Identify which cell holds the provided text, then report its (X, Y) central coordinate. 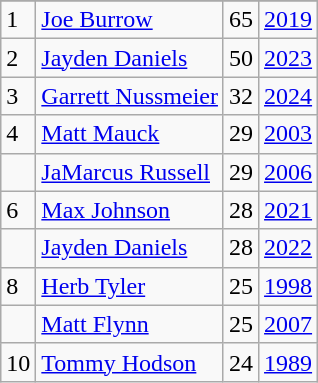
2024 (288, 96)
Joe Burrow (130, 20)
6 (18, 210)
2 (18, 58)
50 (240, 58)
2023 (288, 58)
24 (240, 362)
2003 (288, 134)
65 (240, 20)
2007 (288, 324)
1 (18, 20)
2022 (288, 248)
4 (18, 134)
Max Johnson (130, 210)
8 (18, 286)
Matt Mauck (130, 134)
3 (18, 96)
2019 (288, 20)
32 (240, 96)
JaMarcus Russell (130, 172)
2021 (288, 210)
Matt Flynn (130, 324)
Garrett Nussmeier (130, 96)
Tommy Hodson (130, 362)
10 (18, 362)
2006 (288, 172)
1998 (288, 286)
1989 (288, 362)
Herb Tyler (130, 286)
